Scan for the cell matching the given text and deliver its [x, y] coordinate at center. 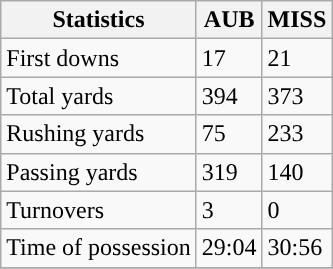
29:04 [229, 248]
373 [297, 96]
Passing yards [99, 172]
First downs [99, 58]
Turnovers [99, 210]
30:56 [297, 248]
0 [297, 210]
Time of possession [99, 248]
17 [229, 58]
140 [297, 172]
21 [297, 58]
75 [229, 134]
MISS [297, 20]
AUB [229, 20]
Total yards [99, 96]
394 [229, 96]
319 [229, 172]
Statistics [99, 20]
Rushing yards [99, 134]
3 [229, 210]
233 [297, 134]
